Identify which cell holds the provided text, then report its (x, y) central coordinate. 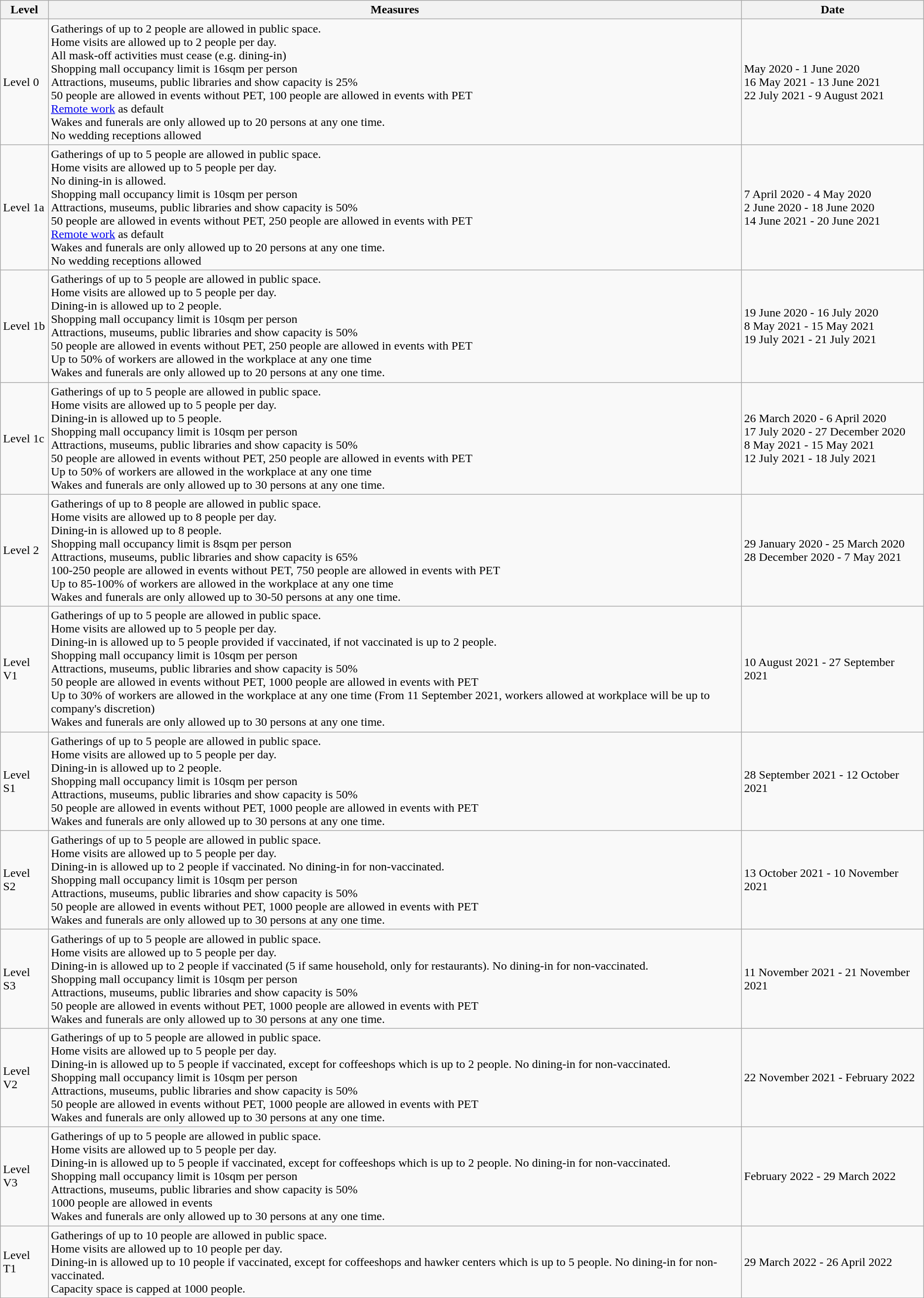
26 March 2020 - 6 April 202017 July 2020 - 27 December 20208 May 2021 - 15 May 202112 July 2021 - 18 July 2021 (832, 438)
Level S3 (25, 979)
Level 0 (25, 82)
May 2020 - 1 June 202016 May 2021 - 13 June 202122 July 2021 - 9 August 2021 (832, 82)
22 November 2021 - February 2022 (832, 1077)
28 September 2021 - 12 October 2021 (832, 781)
Level V3 (25, 1176)
7 April 2020 - 4 May 20202 June 2020 - 18 June 202014 June 2021 - 20 June 2021 (832, 207)
Level S1 (25, 781)
Level T1 (25, 1261)
February 2022 - 29 March 2022 (832, 1176)
Date (832, 10)
Level V1 (25, 669)
Level 2 (25, 550)
13 October 2021 - 10 November 2021 (832, 880)
Level S2 (25, 880)
Level (25, 10)
19 June 2020 - 16 July 20208 May 2021 - 15 May 202119 July 2021 - 21 July 2021 (832, 326)
Measures (395, 10)
29 January 2020 - 25 March 202028 December 2020 - 7 May 2021 (832, 550)
Level 1c (25, 438)
10 August 2021 - 27 September 2021 (832, 669)
11 November 2021 - 21 November 2021 (832, 979)
29 March 2022 - 26 April 2022 (832, 1261)
Level V2 (25, 1077)
Level 1b (25, 326)
Level 1a (25, 207)
